Return (X, Y) of the center of cell containing provided text 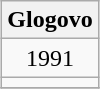
1991 (50, 58)
Glogovo (50, 20)
